Pinpoint the cell where the given text exists, returning its [x, y] midpoint coordinate. 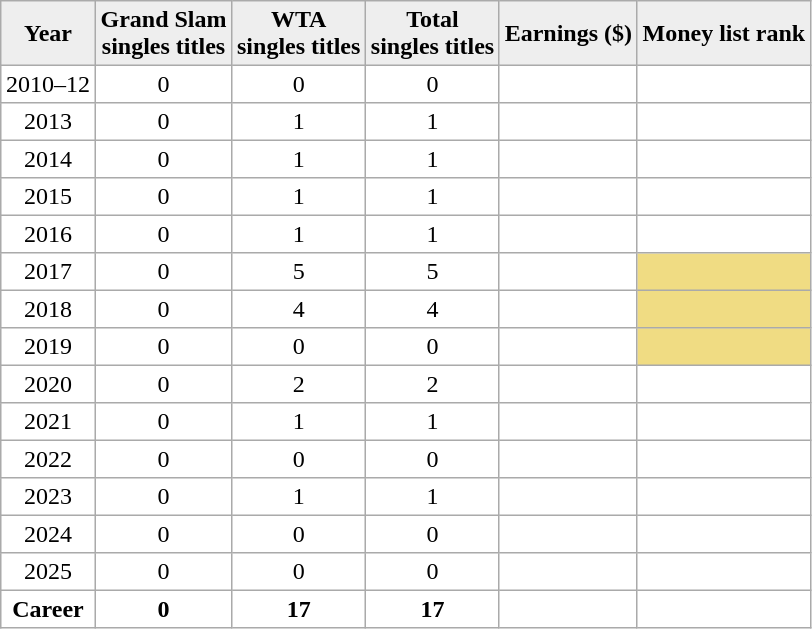
Grand Slamsingles titles [164, 33]
2018 [48, 309]
2025 [48, 572]
2010–12 [48, 84]
2017 [48, 272]
2022 [48, 459]
2015 [48, 197]
2013 [48, 122]
2016 [48, 234]
2023 [48, 497]
2021 [48, 422]
2020 [48, 384]
Money list rank [724, 33]
Totalsingles titles [433, 33]
2014 [48, 159]
Career [48, 609]
2024 [48, 534]
2019 [48, 347]
Year [48, 33]
WTAsingles titles [299, 33]
Earnings ($) [568, 33]
